Output the (X, Y) coordinate of the center of the cell containing the given text.  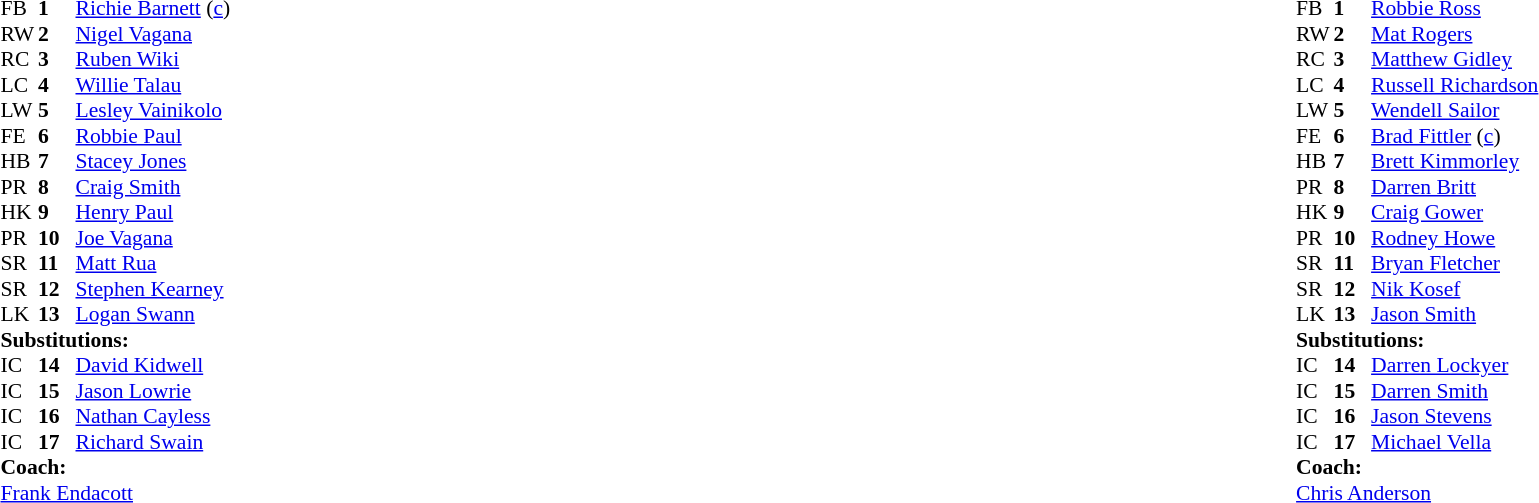
Rodney Howe (1454, 238)
Craig Smith (154, 187)
Darren Smith (1454, 391)
Matthew Gidley (1454, 59)
Richard Swain (154, 442)
Jason Smith (1454, 315)
Jason Stevens (1454, 417)
Ruben Wiki (154, 59)
Mat Rogers (1454, 34)
Michael Vella (1454, 442)
Joe Vagana (154, 238)
Bryan Fletcher (1454, 263)
Logan Swann (154, 315)
Darren Britt (1454, 187)
Robbie Paul (154, 136)
Nik Kosef (1454, 289)
Lesley Vainikolo (154, 111)
Stacey Jones (154, 161)
David Kidwell (154, 365)
Wendell Sailor (1454, 111)
Russell Richardson (1454, 85)
Brad Fittler (c) (1454, 136)
Craig Gower (1454, 213)
Darren Lockyer (1454, 365)
Henry Paul (154, 213)
Willie Talau (154, 85)
Nigel Vagana (154, 34)
Jason Lowrie (154, 391)
Stephen Kearney (154, 289)
Matt Rua (154, 263)
Nathan Cayless (154, 417)
Brett Kimmorley (1454, 161)
